Capture the cell that displays the provided text and extract its [X, Y] central coordinate. 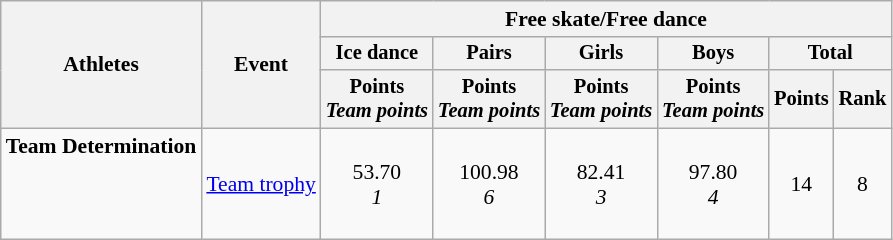
Pairs [489, 54]
Total [830, 54]
97.804 [713, 184]
Team Determination [102, 184]
14 [801, 184]
Girls [601, 54]
Athletes [102, 64]
82.413 [601, 184]
Event [261, 64]
Points [801, 99]
Team trophy [261, 184]
100.986 [489, 184]
Boys [713, 54]
8 [863, 184]
Free skate/Free dance [606, 19]
53.701 [377, 184]
Rank [863, 99]
Ice dance [377, 54]
